Return the (X, Y) coordinate for the center point of the cell that contains the specified text.  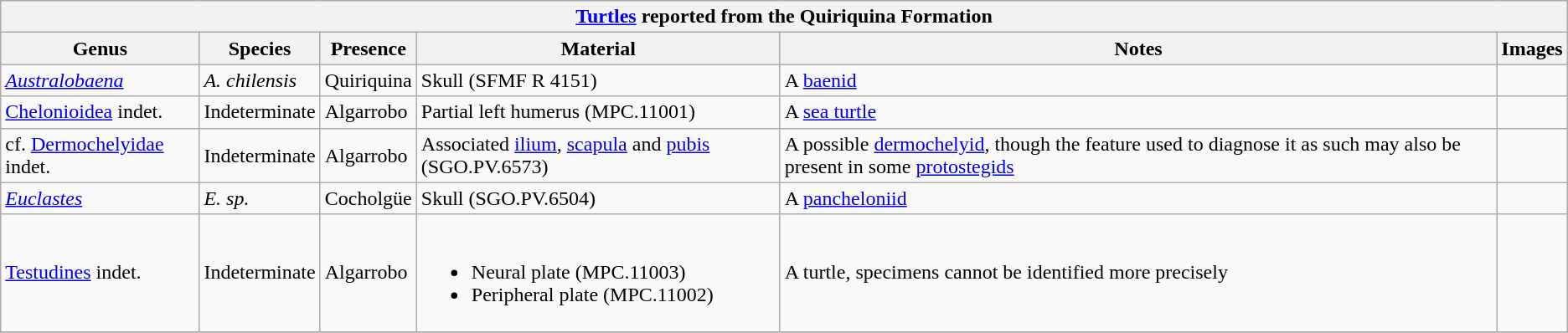
E. sp. (260, 198)
A sea turtle (1138, 112)
Turtles reported from the Quiriquina Formation (784, 17)
Chelonioidea indet. (101, 112)
cf. Dermochelyidae indet. (101, 156)
A turtle, specimens cannot be identified more precisely (1138, 273)
Associated ilium, scapula and pubis (SGO.PV.6573) (598, 156)
Quiriquina (369, 80)
Testudines indet. (101, 273)
Presence (369, 49)
Australobaena (101, 80)
A possible dermochelyid, though the feature used to diagnose it as such may also be present in some protostegids (1138, 156)
Skull (SFMF R 4151) (598, 80)
Neural plate (MPC.11003)Peripheral plate (MPC.11002) (598, 273)
Material (598, 49)
A. chilensis (260, 80)
Species (260, 49)
Genus (101, 49)
Images (1532, 49)
Notes (1138, 49)
Euclastes (101, 198)
A pancheloniid (1138, 198)
Skull (SGO.PV.6504) (598, 198)
Partial left humerus (MPC.11001) (598, 112)
A baenid (1138, 80)
Cocholgüe (369, 198)
